Determine the (X, Y) coordinate at the center of the cell enclosing the given text.  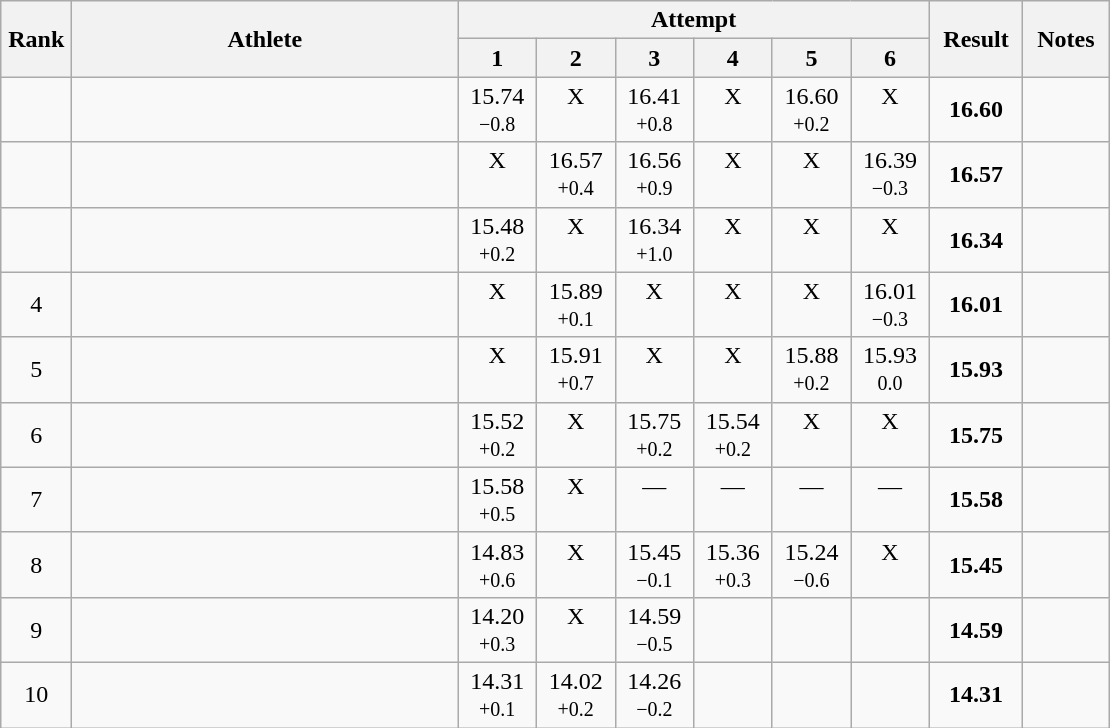
15.24−0.6 (812, 564)
Notes (1066, 39)
14.20+0.3 (498, 630)
14.31+0.1 (498, 694)
15.36+0.3 (734, 564)
16.34+1.0 (654, 240)
15.930.0 (890, 370)
16.60 (976, 110)
15.52+0.2 (498, 434)
Athlete (265, 39)
Attempt (694, 20)
16.34 (976, 240)
1 (498, 58)
16.56+0.9 (654, 174)
15.91+0.7 (576, 370)
14.26−0.2 (654, 694)
14.59−0.5 (654, 630)
15.58+0.5 (498, 500)
15.54+0.2 (734, 434)
15.45−0.1 (654, 564)
15.48+0.2 (498, 240)
15.58 (976, 500)
14.83+0.6 (498, 564)
15.75 (976, 434)
16.60+0.2 (812, 110)
3 (654, 58)
7 (36, 500)
16.39−0.3 (890, 174)
16.01 (976, 304)
15.75+0.2 (654, 434)
8 (36, 564)
Rank (36, 39)
2 (576, 58)
15.93 (976, 370)
16.01−0.3 (890, 304)
14.59 (976, 630)
16.57 (976, 174)
9 (36, 630)
16.57+0.4 (576, 174)
15.89+0.1 (576, 304)
15.74−0.8 (498, 110)
16.41+0.8 (654, 110)
Result (976, 39)
10 (36, 694)
14.02+0.2 (576, 694)
14.31 (976, 694)
15.45 (976, 564)
15.88+0.2 (812, 370)
